Find where the given text appears and provide that cell's center as (x, y) coordinate. 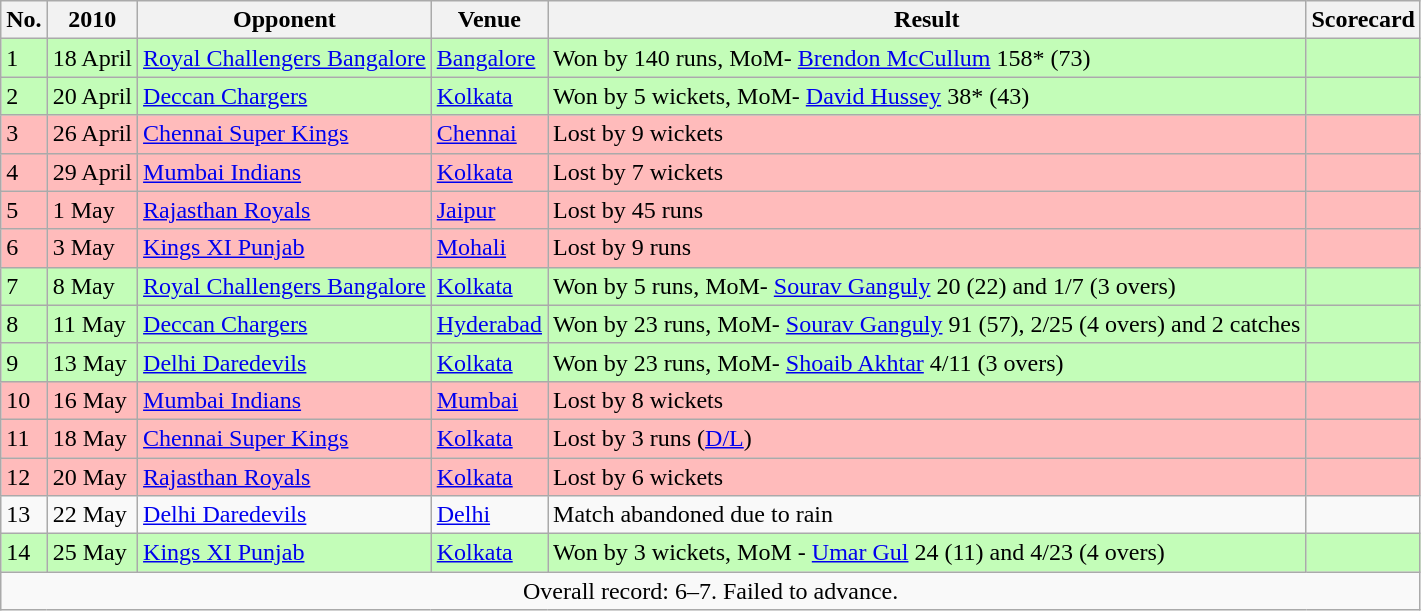
3 May (92, 248)
1 May (92, 210)
Won by 3 wickets, MoM - Umar Gul 24 (11) and 4/23 (4 overs) (927, 553)
Result (927, 20)
Won by 5 runs, MoM- Sourav Ganguly 20 (22) and 1/7 (3 overs) (927, 286)
2 (24, 96)
Scorecard (1364, 20)
Lost by 6 wickets (927, 477)
16 May (92, 400)
Won by 23 runs, MoM- Shoaib Akhtar 4/11 (3 overs) (927, 362)
Lost by 45 runs (927, 210)
8 May (92, 286)
Won by 140 runs, MoM- Brendon McCullum 158* (73) (927, 58)
11 May (92, 324)
Lost by 7 wickets (927, 172)
No. (24, 20)
5 (24, 210)
25 May (92, 553)
Lost by 9 wickets (927, 134)
14 (24, 553)
Chennai (489, 134)
Mohali (489, 248)
Bangalore (489, 58)
11 (24, 438)
9 (24, 362)
Venue (489, 20)
20 May (92, 477)
6 (24, 248)
Overall record: 6–7. Failed to advance. (711, 591)
Won by 5 wickets, MoM- David Hussey 38* (43) (927, 96)
10 (24, 400)
13 (24, 515)
2010 (92, 20)
Delhi (489, 515)
Lost by 9 runs (927, 248)
Jaipur (489, 210)
12 (24, 477)
Lost by 3 runs (D/L) (927, 438)
7 (24, 286)
29 April (92, 172)
Opponent (285, 20)
18 May (92, 438)
Match abandoned due to rain (927, 515)
3 (24, 134)
1 (24, 58)
18 April (92, 58)
13 May (92, 362)
22 May (92, 515)
20 April (92, 96)
Lost by 8 wickets (927, 400)
Won by 23 runs, MoM- Sourav Ganguly 91 (57), 2/25 (4 overs) and 2 catches (927, 324)
Hyderabad (489, 324)
8 (24, 324)
26 April (92, 134)
Mumbai (489, 400)
4 (24, 172)
